Return [X, Y] of the center of cell containing provided text 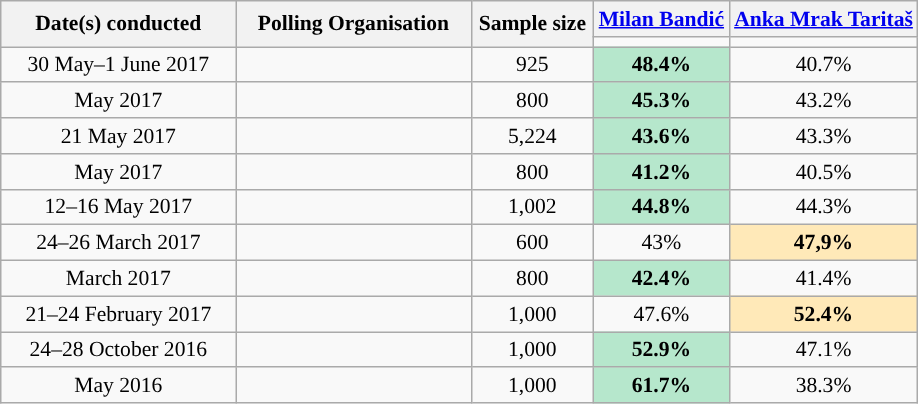
21 May 2017 [118, 136]
44.8% [662, 207]
43.6% [662, 136]
42.4% [662, 279]
12–16 May 2017 [118, 207]
44.3% [824, 207]
47,9% [824, 243]
52.9% [662, 350]
925 [532, 65]
Sample size [532, 24]
30 May–1 June 2017 [118, 65]
40.5% [824, 172]
May 2016 [118, 386]
24–28 October 2016 [118, 350]
61.7% [662, 386]
5,224 [532, 136]
Milan Bandić [662, 19]
40.7% [824, 65]
41.2% [662, 172]
38.3% [824, 386]
March 2017 [118, 279]
43.2% [824, 101]
45.3% [662, 101]
47.6% [662, 314]
24–26 March 2017 [118, 243]
48.4% [662, 65]
21–24 February 2017 [118, 314]
Date(s) conducted [118, 24]
43% [662, 243]
1,002 [532, 207]
Polling Organisation [354, 24]
43.3% [824, 136]
47.1% [824, 350]
52.4% [824, 314]
600 [532, 243]
41.4% [824, 279]
Anka Mrak Taritaš [824, 19]
